Find where the given text appears and provide that cell's center as [x, y] coordinate. 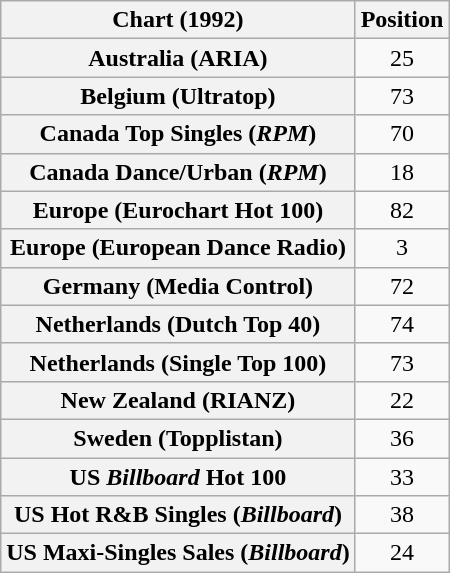
3 [402, 248]
New Zealand (RIANZ) [178, 400]
Chart (1992) [178, 20]
Europe (Eurochart Hot 100) [178, 210]
72 [402, 286]
Australia (ARIA) [178, 58]
US Maxi-Singles Sales (Billboard) [178, 553]
Sweden (Topplistan) [178, 438]
Netherlands (Single Top 100) [178, 362]
Position [402, 20]
18 [402, 172]
US Hot R&B Singles (Billboard) [178, 515]
Belgium (Ultratop) [178, 96]
82 [402, 210]
74 [402, 324]
24 [402, 553]
36 [402, 438]
33 [402, 477]
25 [402, 58]
Canada Dance/Urban (RPM) [178, 172]
22 [402, 400]
70 [402, 134]
Canada Top Singles (RPM) [178, 134]
38 [402, 515]
US Billboard Hot 100 [178, 477]
Europe (European Dance Radio) [178, 248]
Netherlands (Dutch Top 40) [178, 324]
Germany (Media Control) [178, 286]
